From the cell containing the given text, extract its center point as (X, Y) coordinate. 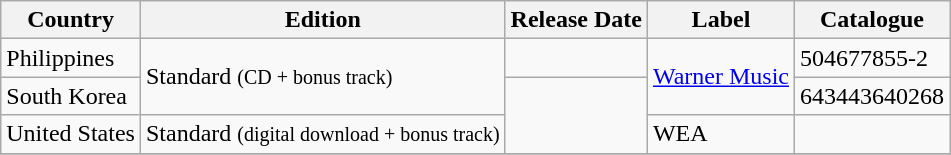
Standard (digital download + bonus track) (322, 134)
Label (720, 20)
Catalogue (872, 20)
Standard (CD + bonus track) (322, 77)
South Korea (71, 96)
504677855-2 (872, 58)
Release Date (576, 20)
Philippines (71, 58)
Edition (322, 20)
Country (71, 20)
643443640268 (872, 96)
WEA (720, 134)
United States (71, 134)
Warner Music (720, 77)
